From the cell containing the given text, extract its center point as (x, y) coordinate. 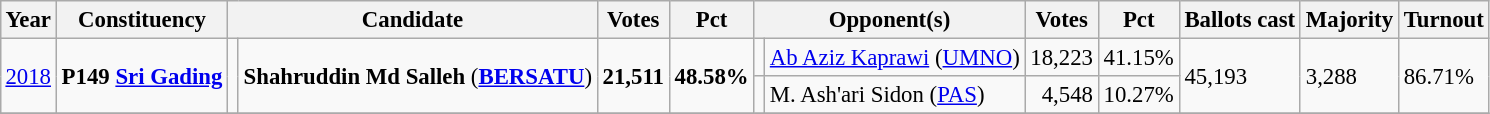
3,288 (1349, 76)
2018 (28, 76)
Turnout (1444, 20)
M. Ash'ari Sidon (PAS) (896, 95)
Majority (1349, 20)
21,511 (633, 76)
18,223 (1062, 57)
45,193 (1240, 76)
Constituency (142, 20)
Ab Aziz Kaprawi (UMNO) (896, 57)
Year (28, 20)
48.58% (712, 76)
Shahruddin Md Salleh (BERSATU) (418, 76)
Candidate (413, 20)
41.15% (1138, 57)
Ballots cast (1240, 20)
Opponent(s) (890, 20)
10.27% (1138, 95)
4,548 (1062, 95)
86.71% (1444, 76)
P149 Sri Gading (142, 76)
